Search for the cell housing the specified text and yield its (x, y) center coordinate. 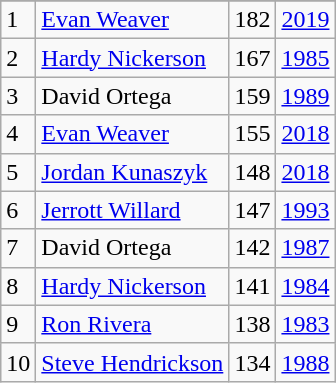
1 (18, 20)
141 (252, 286)
1987 (306, 248)
10 (18, 362)
159 (252, 96)
Jerrott Willard (132, 210)
6 (18, 210)
2 (18, 58)
148 (252, 172)
9 (18, 324)
1985 (306, 58)
142 (252, 248)
8 (18, 286)
7 (18, 248)
182 (252, 20)
1983 (306, 324)
1993 (306, 210)
2019 (306, 20)
4 (18, 134)
1988 (306, 362)
Jordan Kunaszyk (132, 172)
147 (252, 210)
Steve Hendrickson (132, 362)
Ron Rivera (132, 324)
167 (252, 58)
138 (252, 324)
5 (18, 172)
155 (252, 134)
1989 (306, 96)
1984 (306, 286)
134 (252, 362)
3 (18, 96)
